Find where the given text appears and provide that cell's center as [x, y] coordinate. 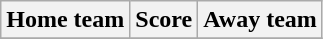
Away team [260, 20]
Score [164, 20]
Home team [66, 20]
